Return (X, Y) of the center of cell containing provided text 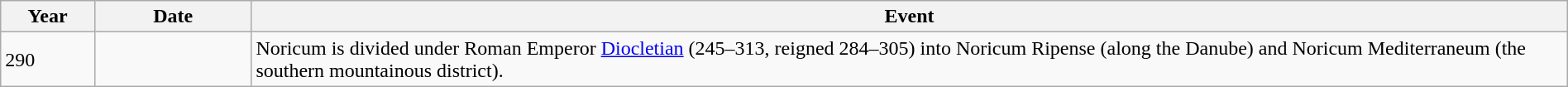
Date (172, 17)
Event (910, 17)
Year (48, 17)
290 (48, 60)
